Search for the cell housing the specified text and yield its (X, Y) center coordinate. 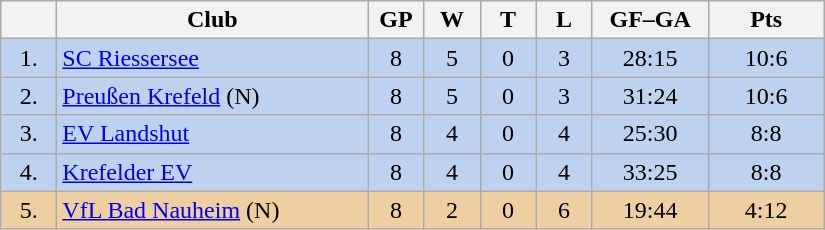
4. (29, 172)
VfL Bad Nauheim (N) (212, 210)
2 (452, 210)
Club (212, 20)
4:12 (766, 210)
31:24 (650, 96)
3. (29, 134)
L (564, 20)
28:15 (650, 58)
1. (29, 58)
Krefelder EV (212, 172)
T (508, 20)
Preußen Krefeld (N) (212, 96)
Pts (766, 20)
GP (396, 20)
EV Landshut (212, 134)
33:25 (650, 172)
25:30 (650, 134)
2. (29, 96)
SC Riessersee (212, 58)
W (452, 20)
5. (29, 210)
GF–GA (650, 20)
6 (564, 210)
19:44 (650, 210)
